Locate the cell with the specified text and output its [X, Y] center coordinate. 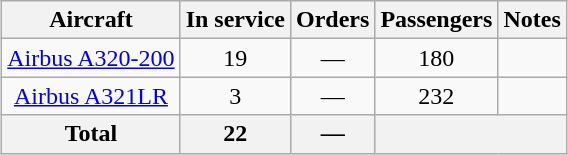
180 [436, 58]
22 [235, 134]
Total [91, 134]
Airbus A320-200 [91, 58]
3 [235, 96]
Airbus A321LR [91, 96]
In service [235, 20]
Aircraft [91, 20]
Passengers [436, 20]
232 [436, 96]
Notes [532, 20]
19 [235, 58]
Orders [332, 20]
